Extract the (x, y) coordinate from the center of the cell holding the provided text.  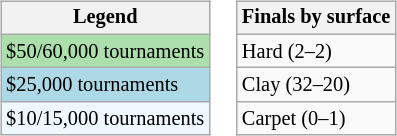
Clay (32–20) (316, 85)
Finals by surface (316, 18)
$10/15,000 tournaments (105, 119)
Carpet (0–1) (316, 119)
$25,000 tournaments (105, 85)
$50/60,000 tournaments (105, 51)
Hard (2–2) (316, 51)
Legend (105, 18)
